Find where the given text appears and provide that cell's center as [X, Y] coordinate. 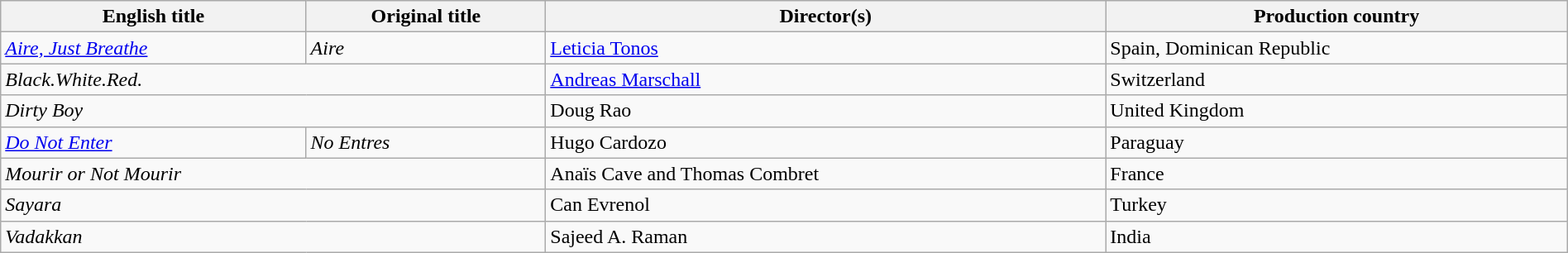
Aire [426, 48]
Leticia Tonos [825, 48]
Can Evrenol [825, 205]
English title [154, 17]
Mourir or Not Mourir [273, 174]
Aire, Just Breathe [154, 48]
Director(s) [825, 17]
Sayara [273, 205]
France [1336, 174]
Vadakkan [273, 236]
Do Not Enter [154, 142]
Switzerland [1336, 79]
Turkey [1336, 205]
Andreas Marschall [825, 79]
Paraguay [1336, 142]
Black.White.Red. [273, 79]
Production country [1336, 17]
Dirty Boy [273, 111]
Spain, Dominican Republic [1336, 48]
Sajeed A. Raman [825, 236]
India [1336, 236]
Doug Rao [825, 111]
United Kingdom [1336, 111]
Original title [426, 17]
No Entres [426, 142]
Hugo Cardozo [825, 142]
Anaïs Cave and Thomas Combret [825, 174]
